Locate the cell with the specified text and output its [x, y] center coordinate. 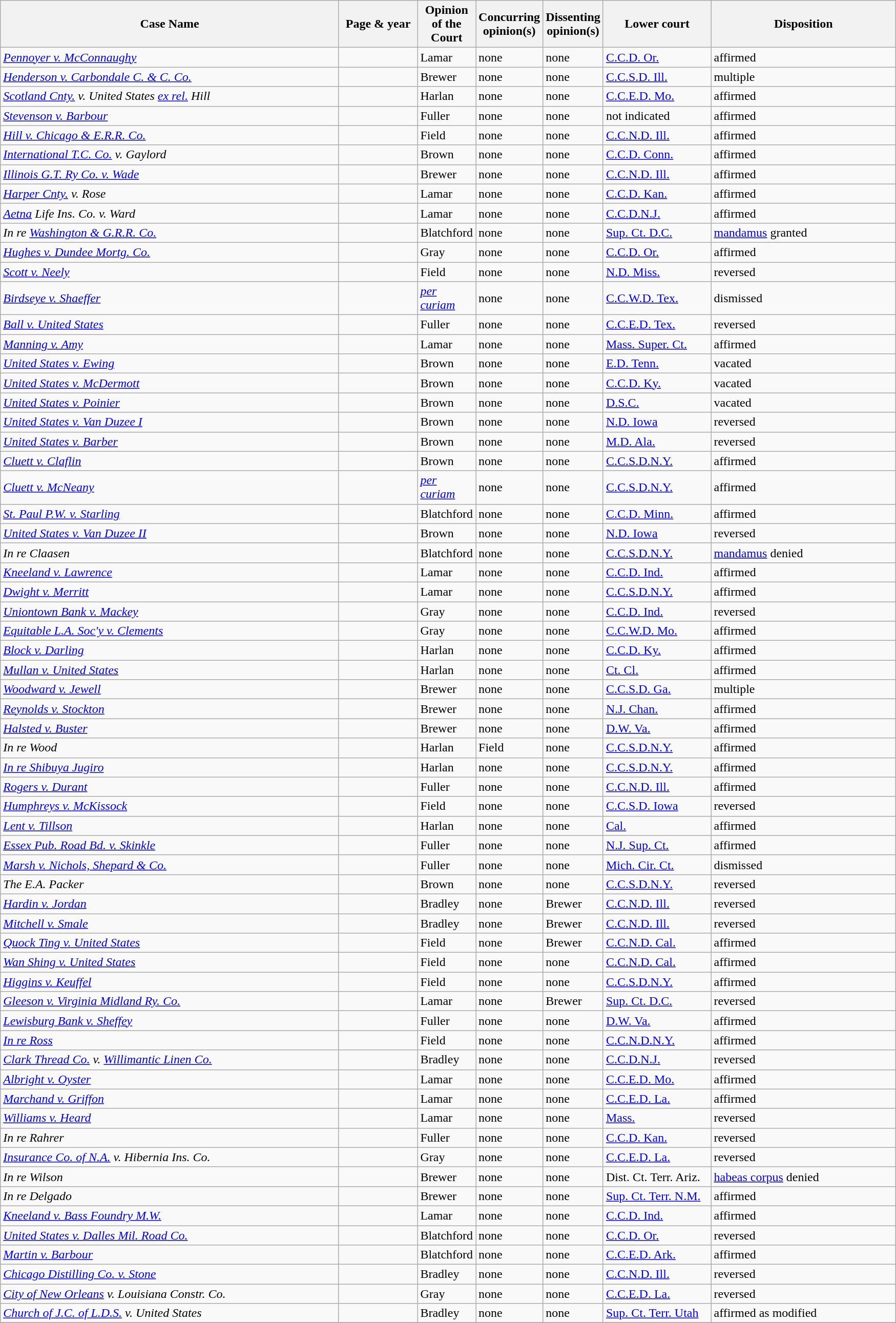
Cluett v. Claflin [170, 461]
Henderson v. Carbondale C. & C. Co. [170, 77]
In re Delgado [170, 1196]
United States v. McDermott [170, 383]
N.J. Sup. Ct. [657, 845]
Birdseye v. Shaeffer [170, 298]
In re Wilson [170, 1177]
In re Ross [170, 1040]
C.C.D. Conn. [657, 155]
Mich. Cir. Ct. [657, 865]
C.C.S.D. Ill. [657, 77]
Hughes v. Dundee Mortg. Co. [170, 252]
Scotland Cnty. v. United States ex rel. Hill [170, 96]
Church of J.C. of L.D.S. v. United States [170, 1313]
Woodward v. Jewell [170, 689]
Cal. [657, 826]
Page & year [378, 24]
Uniontown Bank v. Mackey [170, 611]
affirmed as modified [803, 1313]
Kneeland v. Bass Foundry M.W. [170, 1215]
Cluett v. McNeany [170, 488]
Equitable L.A. Soc'y v. Clements [170, 631]
United States v. Ewing [170, 364]
Lewisburg Bank v. Sheffey [170, 1021]
N.J. Chan. [657, 709]
Illinois G.T. Ry Co. v. Wade [170, 174]
C.C.D. Minn. [657, 514]
D.S.C. [657, 403]
C.C.E.D. Ark. [657, 1255]
Concurring opinion(s) [509, 24]
United States v. Barber [170, 442]
C.C.S.D. Ga. [657, 689]
The E.A. Packer [170, 884]
In re Rahrer [170, 1138]
Mass. Super. Ct. [657, 344]
Dissenting opinion(s) [573, 24]
habeas corpus denied [803, 1177]
Martin v. Barbour [170, 1255]
C.C.W.D. Tex. [657, 298]
Sup. Ct. Terr. Utah [657, 1313]
Hill v. Chicago & E.R.R. Co. [170, 135]
St. Paul P.W. v. Starling [170, 514]
City of New Orleans v. Louisiana Constr. Co. [170, 1294]
C.C.W.D. Mo. [657, 631]
Kneeland v. Lawrence [170, 572]
Sup. Ct. Terr. N.M. [657, 1196]
Wan Shing v. United States [170, 962]
C.C.E.D. Tex. [657, 325]
mandamus denied [803, 553]
Clark Thread Co. v. Willimantic Linen Co. [170, 1060]
Block v. Darling [170, 650]
M.D. Ala. [657, 442]
Case Name [170, 24]
Stevenson v. Barbour [170, 116]
Lower court [657, 24]
United States v. Van Duzee I [170, 422]
C.C.N.D.N.Y. [657, 1040]
In re Wood [170, 748]
Dist. Ct. Terr. Ariz. [657, 1177]
Ball v. United States [170, 325]
Higgins v. Keuffel [170, 982]
In re Claasen [170, 553]
Mass. [657, 1118]
Manning v. Amy [170, 344]
Insurance Co. of N.A. v. Hibernia Ins. Co. [170, 1157]
Opinion of the Court [447, 24]
Marchand v. Griffon [170, 1099]
Gleeson v. Virginia Midland Ry. Co. [170, 1001]
Disposition [803, 24]
Hardin v. Jordan [170, 904]
Scott v. Neely [170, 272]
International T.C. Co. v. Gaylord [170, 155]
Humphreys v. McKissock [170, 806]
Rogers v. Durant [170, 787]
N.D. Miss. [657, 272]
Williams v. Heard [170, 1118]
United States v. Van Duzee II [170, 533]
In re Washington & G.R.R. Co. [170, 233]
E.D. Tenn. [657, 364]
Lent v. Tillson [170, 826]
United States v. Dalles Mil. Road Co. [170, 1235]
Pennoyer v. McConnaughy [170, 57]
Essex Pub. Road Bd. v. Skinkle [170, 845]
Halsted v. Buster [170, 728]
Marsh v. Nichols, Shepard & Co. [170, 865]
Harper Cnty. v. Rose [170, 194]
Mullan v. United States [170, 670]
Albright v. Oyster [170, 1079]
In re Shibuya Jugiro [170, 767]
Ct. Cl. [657, 670]
C.C.S.D. Iowa [657, 806]
Chicago Distilling Co. v. Stone [170, 1274]
not indicated [657, 116]
Reynolds v. Stockton [170, 709]
Quock Ting v. United States [170, 943]
Mitchell v. Smale [170, 923]
Dwight v. Merritt [170, 592]
Aetna Life Ins. Co. v. Ward [170, 213]
United States v. Poinier [170, 403]
mandamus granted [803, 233]
